Return (x, y) of the center of cell containing provided text 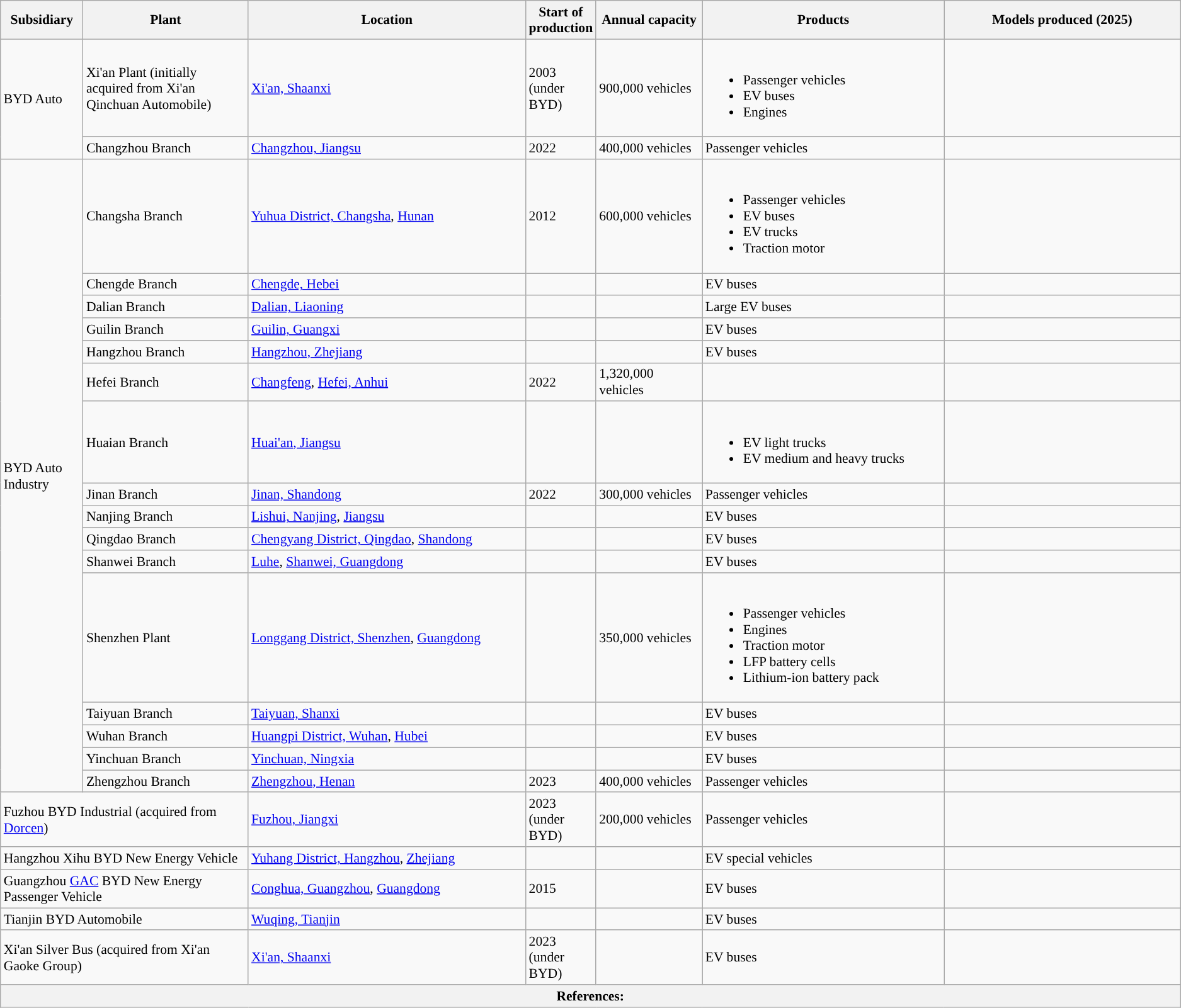
Taiyuan Branch (166, 714)
900,000 vehicles (649, 88)
2015 (561, 889)
Yuhua District, Changsha, Hunan (387, 217)
300,000 vehicles (649, 494)
Huaian Branch (166, 443)
1,320,000 vehicles (649, 382)
2003 (under BYD) (561, 88)
Guilin Branch (166, 329)
EV light trucksEV medium and heavy trucks (823, 443)
Location (387, 20)
Wuqing, Tianjin (387, 919)
Jinan, Shandong (387, 494)
2012 (561, 217)
Shanwei Branch (166, 562)
BYD Auto Industry (42, 476)
Fuzhou BYD Industrial (acquired from Dorcen) (125, 820)
Annual capacity (649, 20)
References: (591, 996)
Hangzhou, Zhejiang (387, 352)
Passenger vehiclesEV busesEV trucksTraction motor (823, 217)
Longgang District, Shenzhen, Guangdong (387, 638)
Yuhang District, Hangzhou, Zhejiang (387, 858)
Wuhan Branch (166, 737)
Plant (166, 20)
Xi'an Silver Bus (acquired from Xi'an Gaoke Group) (125, 958)
Zhengzhou Branch (166, 781)
Models produced (2025) (1062, 20)
Large EV buses (823, 307)
Changzhou Branch (166, 149)
600,000 vehicles (649, 217)
Products (823, 20)
Huai'an, Jiangsu (387, 443)
Guangzhou GAC BYD New Energy Passenger Vehicle (125, 889)
Chengde Branch (166, 285)
350,000 vehicles (649, 638)
2023 (561, 781)
Lishui, Nanjing, Jiangsu (387, 517)
200,000 vehicles (649, 820)
Changfeng, Hefei, Anhui (387, 382)
Tianjin BYD Automobile (125, 919)
Jinan Branch (166, 494)
Guilin, Guangxi (387, 329)
Luhe, Shanwei, Guangdong (387, 562)
Subsidiary (42, 20)
Fuzhou, Jiangxi (387, 820)
Yinchuan, Ningxia (387, 759)
Chengyang District, Qingdao, Shandong (387, 540)
Zhengzhou, Henan (387, 781)
Chengde, Hebei (387, 285)
Changsha Branch (166, 217)
Conghua, Guangzhou, Guangdong (387, 889)
Hangzhou Branch (166, 352)
Xi'an Plant (initially acquired from Xi'an Qinchuan Automobile) (166, 88)
Huangpi District, Wuhan, Hubei (387, 737)
Dalian Branch (166, 307)
EV special vehicles (823, 858)
Dalian, Liaoning (387, 307)
Passenger vehiclesEnginesTraction motorLFP battery cellsLithium-ion battery pack (823, 638)
Hangzhou Xihu BYD New Energy Vehicle (125, 858)
Start of production (561, 20)
Passenger vehiclesEV busesEngines (823, 88)
Shenzhen Plant (166, 638)
BYD Auto (42, 99)
Nanjing Branch (166, 517)
Hefei Branch (166, 382)
Qingdao Branch (166, 540)
Yinchuan Branch (166, 759)
Taiyuan, Shanxi (387, 714)
Changzhou, Jiangsu (387, 149)
